Return [x, y] of the center of cell containing provided text 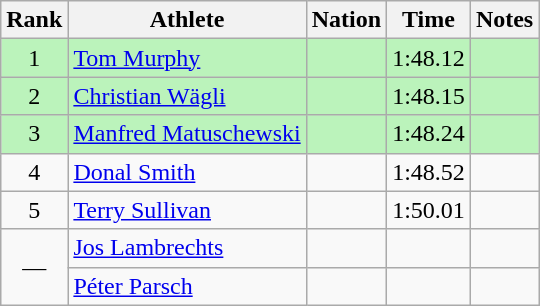
Christian Wägli [187, 96]
Péter Parsch [187, 286]
1:48.12 [429, 58]
Terry Sullivan [187, 210]
Donal Smith [187, 172]
Tom Murphy [187, 58]
5 [34, 210]
2 [34, 96]
1:48.52 [429, 172]
Nation [346, 20]
3 [34, 134]
Athlete [187, 20]
1:48.24 [429, 134]
4 [34, 172]
Notes [504, 20]
Manfred Matuschewski [187, 134]
1:50.01 [429, 210]
Jos Lambrechts [187, 248]
— [34, 267]
1:48.15 [429, 96]
1 [34, 58]
Rank [34, 20]
Time [429, 20]
